Capture the cell that displays the provided text and extract its (x, y) central coordinate. 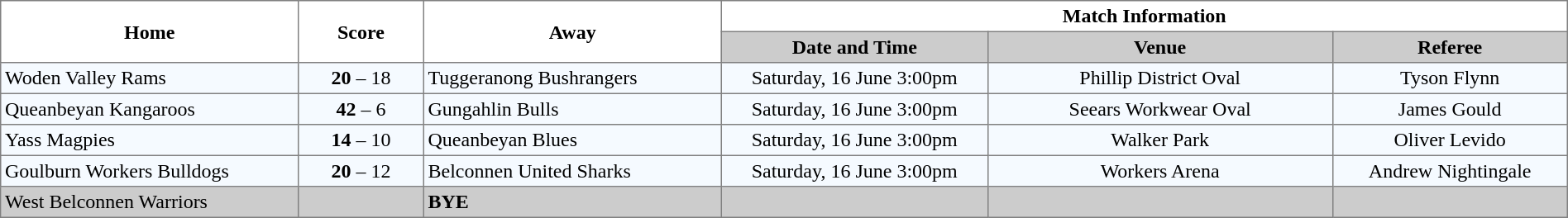
Queanbeyan Kangaroos (150, 109)
14 – 10 (361, 140)
20 – 18 (361, 78)
42 – 6 (361, 109)
Gungahlin Bulls (572, 109)
Date and Time (854, 47)
Home (150, 31)
Seears Workwear Oval (1159, 109)
Workers Arena (1159, 171)
Away (572, 31)
Oliver Levido (1450, 140)
Referee (1450, 47)
Phillip District Oval (1159, 78)
Venue (1159, 47)
Andrew Nightingale (1450, 171)
Goulburn Workers Bulldogs (150, 171)
Queanbeyan Blues (572, 140)
Woden Valley Rams (150, 78)
20 – 12 (361, 171)
Score (361, 31)
Tyson Flynn (1450, 78)
Tuggeranong Bushrangers (572, 78)
BYE (572, 202)
Yass Magpies (150, 140)
Belconnen United Sharks (572, 171)
Match Information (1145, 17)
James Gould (1450, 109)
West Belconnen Warriors (150, 202)
Walker Park (1159, 140)
